Find where the given text appears and provide that cell's center as (x, y) coordinate. 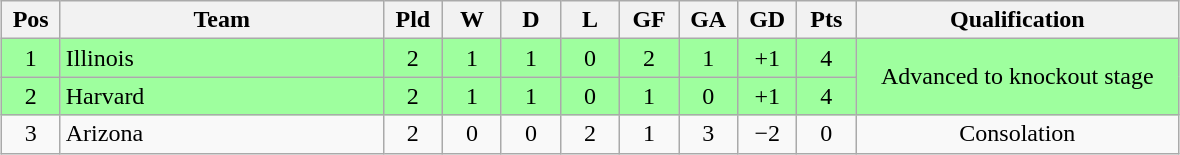
Consolation (1018, 134)
Illinois (222, 58)
Pld (412, 20)
Qualification (1018, 20)
D (530, 20)
L (590, 20)
Arizona (222, 134)
W (472, 20)
Pts (826, 20)
GD (768, 20)
Pos (30, 20)
Team (222, 20)
−2 (768, 134)
Harvard (222, 96)
GF (650, 20)
Advanced to knockout stage (1018, 77)
GA (708, 20)
